Output the (x, y) coordinate of the center of the cell containing the given text.  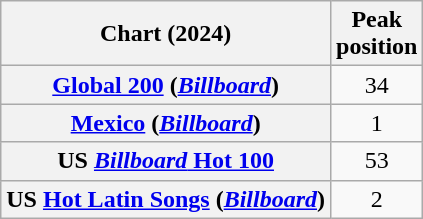
Chart (2024) (166, 34)
2 (377, 199)
US Billboard Hot 100 (166, 161)
Mexico (Billboard) (166, 123)
1 (377, 123)
Peakposition (377, 34)
Global 200 (Billboard) (166, 85)
53 (377, 161)
US Hot Latin Songs (Billboard) (166, 199)
34 (377, 85)
